Return (X, Y) of the center of cell containing provided text 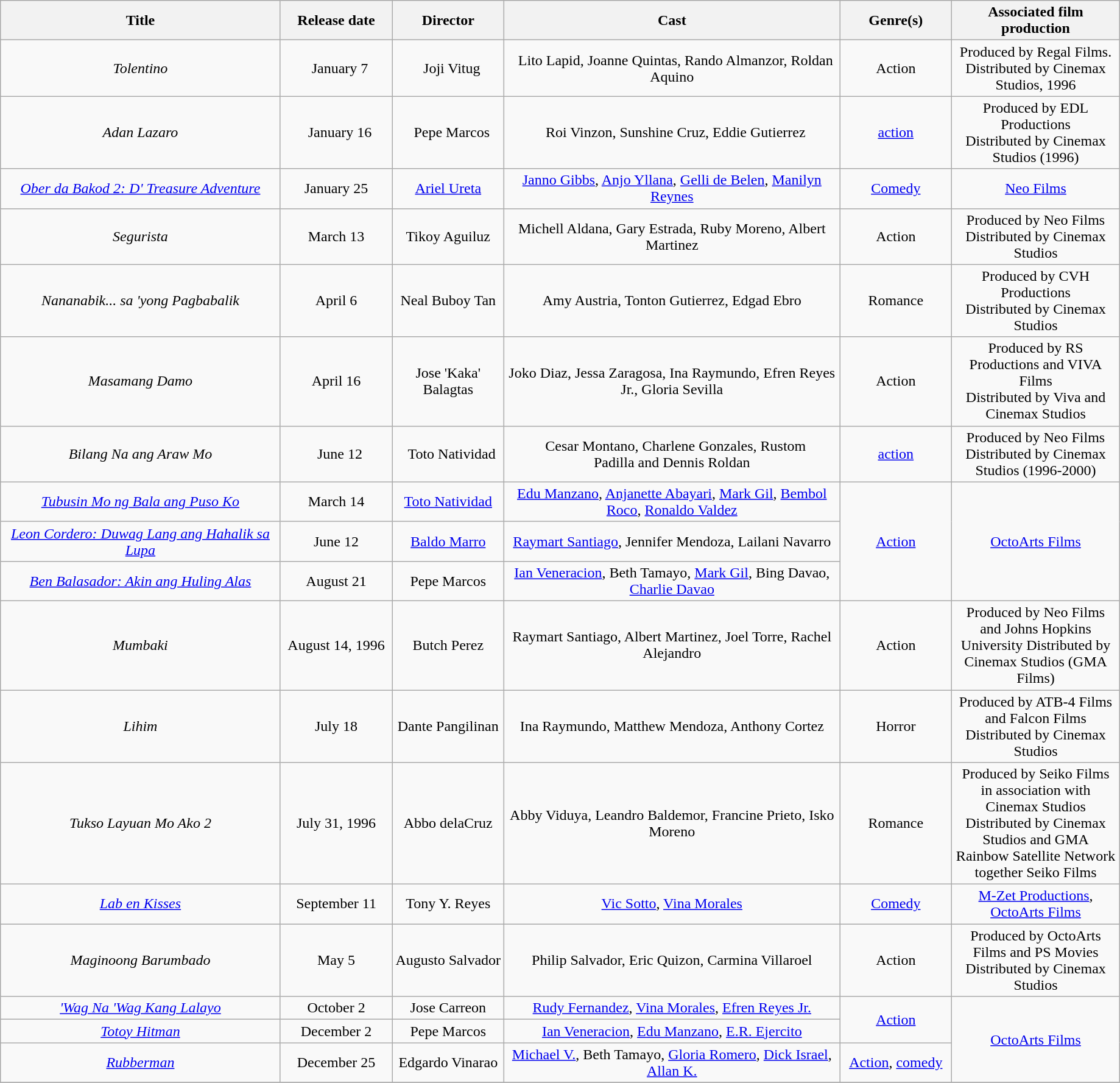
Produced by Neo FilmsDistributed by Cinemax Studios (1036, 236)
Mumbaki (140, 645)
Rubberman (140, 1062)
Roi Vinzon, Sunshine Cruz, Eddie Gutierrez (672, 133)
Augusto Salvador (448, 960)
July 31, 1996 (336, 824)
Rudy Fernandez, Vina Morales, Efren Reyes Jr. (672, 1008)
Produced by Neo FilmsDistributed by Cinemax Studios (1996-2000) (1036, 454)
December 2 (336, 1031)
Ina Raymundo, Matthew Mendoza, Anthony Cortez (672, 726)
Produced by OctoArts Films and PS MoviesDistributed by Cinemax Studios (1036, 960)
Segurista (140, 236)
January 7 (336, 68)
Lihim (140, 726)
Produced by RS Productions and VIVA FilmsDistributed by Viva and Cinemax Studios (1036, 381)
Ian Veneracion, Beth Tamayo, Mark Gil, Bing Davao, Charlie Davao (672, 581)
Edgardo Vinarao (448, 1062)
Adan Lazaro (140, 133)
Amy Austria, Tonton Gutierrez, Edgad Ebro (672, 301)
'Wag Na 'Wag Kang Lalayo (140, 1008)
Leon Cordero: Duwag Lang ang Hahalik sa Lupa (140, 541)
Vic Sotto, Vina Morales (672, 904)
Tikoy Aguiluz (448, 236)
Horror (896, 726)
Produced by Regal Films.Distributed by Cinemax Studios, 1996 (1036, 68)
Edu Manzano, Anjanette Abayari, Mark Gil, Bembol Roco, Ronaldo Valdez (672, 502)
Produced by ATB-4 Films and Falcon FilmsDistributed by Cinemax Studios (1036, 726)
Baldo Marro (448, 541)
Jose Carreon (448, 1008)
Cesar Montano, Charlene Gonzales, Rustom Padilla and Dennis Roldan (672, 454)
April 6 (336, 301)
Raymart Santiago, Albert Martinez, Joel Torre, Rachel Alejandro (672, 645)
Bilang Na ang Araw Mo (140, 454)
March 13 (336, 236)
Produced by CVH ProductionsDistributed by Cinemax Studios (1036, 301)
December 25 (336, 1062)
Lito Lapid, Joanne Quintas, Rando Almanzor, Roldan Aquino (672, 68)
Nananabik... sa 'yong Pagbabalik (140, 301)
Produced by Neo Films and Johns Hopkins University Distributed by Cinemax Studios (GMA Films) (1036, 645)
April 16 (336, 381)
Joko Diaz, Jessa Zaragosa, Ina Raymundo, Efren Reyes Jr., Gloria Sevilla (672, 381)
Tukso Layuan Mo Ako 2 (140, 824)
Ben Balasador: Akin ang Huling Alas (140, 581)
Neal Buboy Tan (448, 301)
Raymart Santiago, Jennifer Mendoza, Lailani Navarro (672, 541)
August 14, 1996 (336, 645)
Philip Salvador, Eric Quizon, Carmina Villaroel (672, 960)
M-Zet Productions, OctoArts Films (1036, 904)
Lab en Kisses (140, 904)
Abbo delaCruz (448, 824)
Dante Pangilinan (448, 726)
Totoy Hitman (140, 1031)
Joji Vitug (448, 68)
Produced by Seiko Films in association with Cinemax StudiosDistributed by Cinemax Studios and GMA Rainbow Satellite Network together Seiko Films (1036, 824)
January 25 (336, 189)
Michell Aldana, Gary Estrada, Ruby Moreno, Albert Martinez (672, 236)
Tony Y. Reyes (448, 904)
Maginoong Barumbado (140, 960)
Abby Viduya, Leandro Baldemor, Francine Prieto, Isko Moreno (672, 824)
Produced by EDL ProductionsDistributed by Cinemax Studios (1996) (1036, 133)
Action, comedy (896, 1062)
May 5 (336, 960)
Title (140, 21)
Tolentino (140, 68)
September 11 (336, 904)
Michael V., Beth Tamayo, Gloria Romero, Dick Israel, Allan K. (672, 1062)
Genre(s) (896, 21)
Janno Gibbs, Anjo Yllana, Gelli de Belen, Manilyn Reynes (672, 189)
Ober da Bakod 2: D' Treasure Adventure (140, 189)
March 14 (336, 502)
Cast (672, 21)
Ariel Ureta (448, 189)
August 21 (336, 581)
Butch Perez (448, 645)
October 2 (336, 1008)
July 18 (336, 726)
Tubusin Mo ng Bala ang Puso Ko (140, 502)
Director (448, 21)
Release date (336, 21)
Ian Veneracion, Edu Manzano, E.R. Ejercito (672, 1031)
Neo Films (1036, 189)
January 16 (336, 133)
Associated film production (1036, 21)
Masamang Damo (140, 381)
Jose 'Kaka' Balagtas (448, 381)
